Identify which cell holds the provided text, then report its (X, Y) central coordinate. 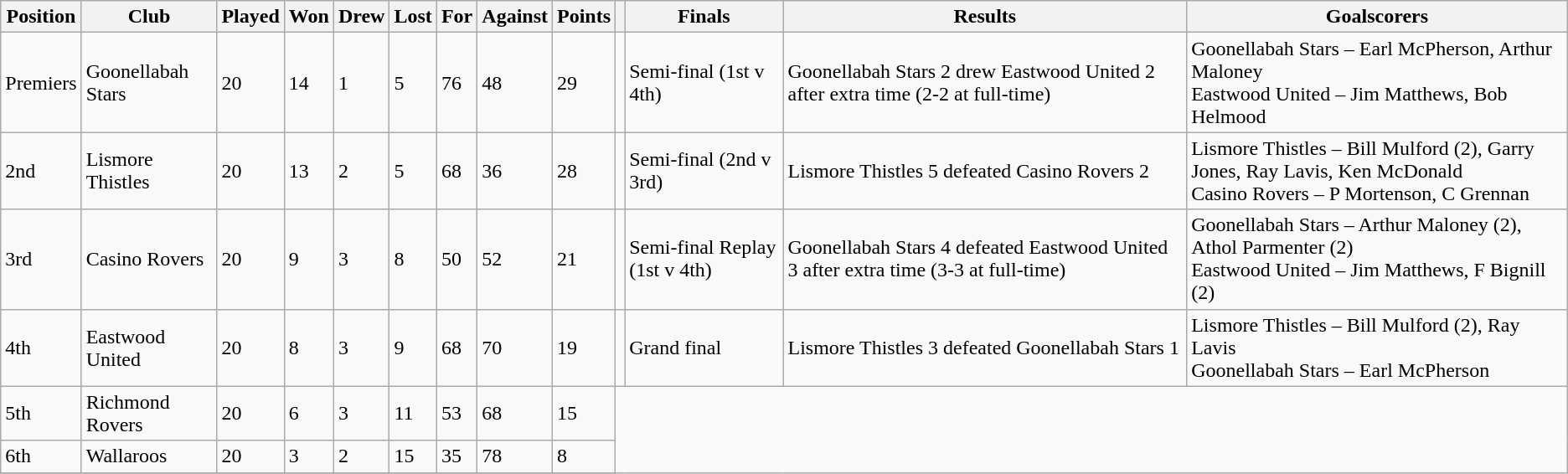
36 (515, 171)
Semi-final (1st v 4th) (704, 82)
50 (456, 260)
Casino Rovers (149, 260)
Lismore Thistles – Bill Mulford (2), Ray LavisGoonellabah Stars – Earl McPherson (1377, 348)
5th (41, 414)
Lismore Thistles – Bill Mulford (2), Garry Jones, Ray Lavis, Ken McDonaldCasino Rovers – P Mortenson, C Grennan (1377, 171)
Lismore Thistles 5 defeated Casino Rovers 2 (985, 171)
Position (41, 17)
14 (308, 82)
Semi-final (2nd v 3rd) (704, 171)
76 (456, 82)
2nd (41, 171)
Goonellabah Stars 4 defeated Eastwood United 3 after extra time (3-3 at full-time) (985, 260)
Goonellabah Stars – Arthur Maloney (2), Athol Parmenter (2)Eastwood United – Jim Matthews, F Bignill (2) (1377, 260)
21 (585, 260)
Against (515, 17)
Played (250, 17)
52 (515, 260)
Won (308, 17)
For (456, 17)
Goonellabah Stars (149, 82)
Wallaroos (149, 456)
Goalscorers (1377, 17)
19 (585, 348)
Finals (704, 17)
78 (515, 456)
Lismore Thistles (149, 171)
Club (149, 17)
Semi-final Replay (1st v 4th) (704, 260)
Premiers (41, 82)
1 (362, 82)
Lismore Thistles 3 defeated Goonellabah Stars 1 (985, 348)
Lost (413, 17)
35 (456, 456)
Eastwood United (149, 348)
6th (41, 456)
Drew (362, 17)
Richmond Rovers (149, 414)
13 (308, 171)
11 (413, 414)
Goonellabah Stars 2 drew Eastwood United 2 after extra time (2-2 at full-time) (985, 82)
6 (308, 414)
29 (585, 82)
70 (515, 348)
Results (985, 17)
28 (585, 171)
3rd (41, 260)
53 (456, 414)
Goonellabah Stars – Earl McPherson, Arthur MaloneyEastwood United – Jim Matthews, Bob Helmood (1377, 82)
48 (515, 82)
Grand final (704, 348)
Points (585, 17)
4th (41, 348)
